For the text-containing cell, return its midpoint in (x, y) coordinate format. 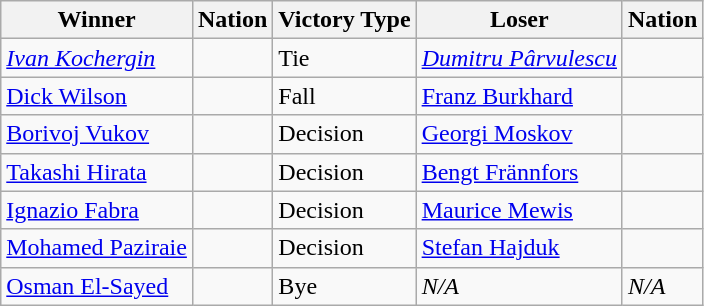
Stefan Hajduk (519, 248)
Fall (344, 96)
Victory Type (344, 20)
Borivoj Vukov (97, 134)
Mohamed Paziraie (97, 248)
Franz Burkhard (519, 96)
Bye (344, 286)
Georgi Moskov (519, 134)
Loser (519, 20)
Bengt Frännfors (519, 172)
Dick Wilson (97, 96)
Ivan Kochergin (97, 58)
Ignazio Fabra (97, 210)
Takashi Hirata (97, 172)
Osman El-Sayed (97, 286)
Winner (97, 20)
Maurice Mewis (519, 210)
Tie (344, 58)
Dumitru Pârvulescu (519, 58)
